Provide the [X, Y] coordinate of the cell's center where the given text is located.  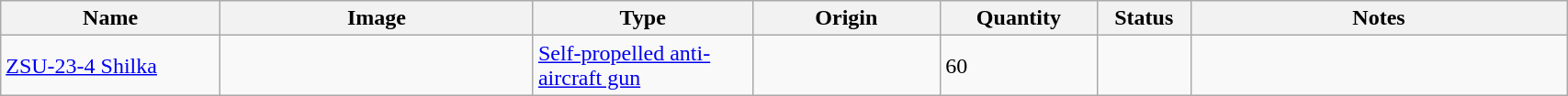
ZSU-23-4 Shilka [110, 66]
Type [643, 18]
Notes [1378, 18]
Image [377, 18]
Name [110, 18]
60 [1019, 66]
Self-propelled anti-aircraft gun [643, 66]
Status [1144, 18]
Origin [847, 18]
Quantity [1019, 18]
